Output the (x, y) coordinate of the center of the cell containing the given text.  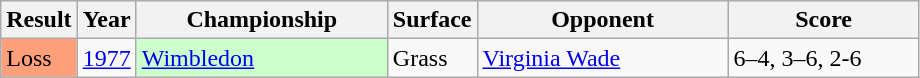
Surface (432, 20)
Championship (262, 20)
Loss (39, 58)
6–4, 3–6, 2-6 (824, 58)
Score (824, 20)
Wimbledon (262, 58)
Opponent (602, 20)
Result (39, 20)
Virginia Wade (602, 58)
Year (106, 20)
Grass (432, 58)
1977 (106, 58)
